From the cell containing the given text, extract its center point as [x, y] coordinate. 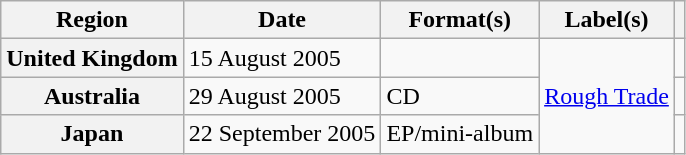
United Kingdom [92, 58]
Region [92, 20]
Date [282, 20]
22 September 2005 [282, 134]
CD [460, 96]
Label(s) [607, 20]
29 August 2005 [282, 96]
Australia [92, 96]
Rough Trade [607, 96]
Format(s) [460, 20]
Japan [92, 134]
EP/mini-album [460, 134]
15 August 2005 [282, 58]
